Return the (X, Y) coordinate for the center point of the cell that contains the specified text.  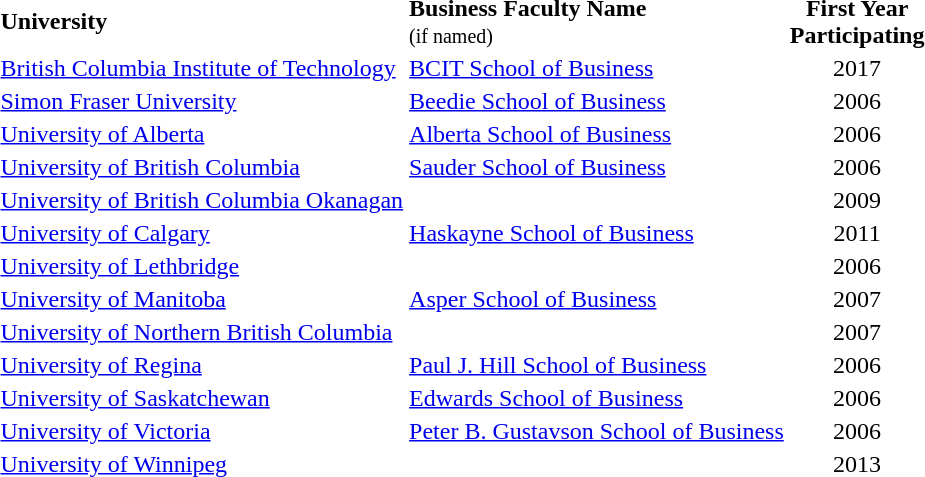
Alberta School of Business (597, 134)
Haskayne School of Business (597, 233)
Paul J. Hill School of Business (597, 365)
BCIT School of Business (597, 68)
Edwards School of Business (597, 398)
Peter B. Gustavson School of Business (597, 431)
Asper School of Business (597, 299)
Beedie School of Business (597, 101)
Sauder School of Business (597, 167)
